Return the [X, Y] coordinate for the center point of the cell that contains the specified text.  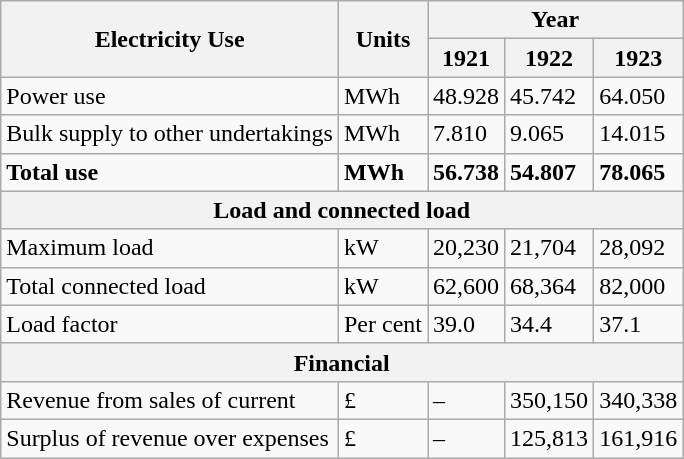
Electricity Use [170, 39]
Power use [170, 96]
1923 [638, 58]
78.065 [638, 172]
Total connected load [170, 286]
68,364 [550, 286]
39.0 [466, 324]
20,230 [466, 248]
28,092 [638, 248]
62,600 [466, 286]
45.742 [550, 96]
9.065 [550, 134]
Load and connected load [342, 210]
64.050 [638, 96]
161,916 [638, 438]
Maximum load [170, 248]
37.1 [638, 324]
Per cent [382, 324]
Total use [170, 172]
350,150 [550, 400]
7.810 [466, 134]
Year [556, 20]
1922 [550, 58]
34.4 [550, 324]
1921 [466, 58]
Load factor [170, 324]
21,704 [550, 248]
Revenue from sales of current [170, 400]
Bulk supply to other undertakings [170, 134]
Surplus of revenue over expenses [170, 438]
82,000 [638, 286]
48.928 [466, 96]
54.807 [550, 172]
Units [382, 39]
14.015 [638, 134]
Financial [342, 362]
340,338 [638, 400]
125,813 [550, 438]
56.738 [466, 172]
